Scan for the cell matching the given text and deliver its [X, Y] coordinate at center. 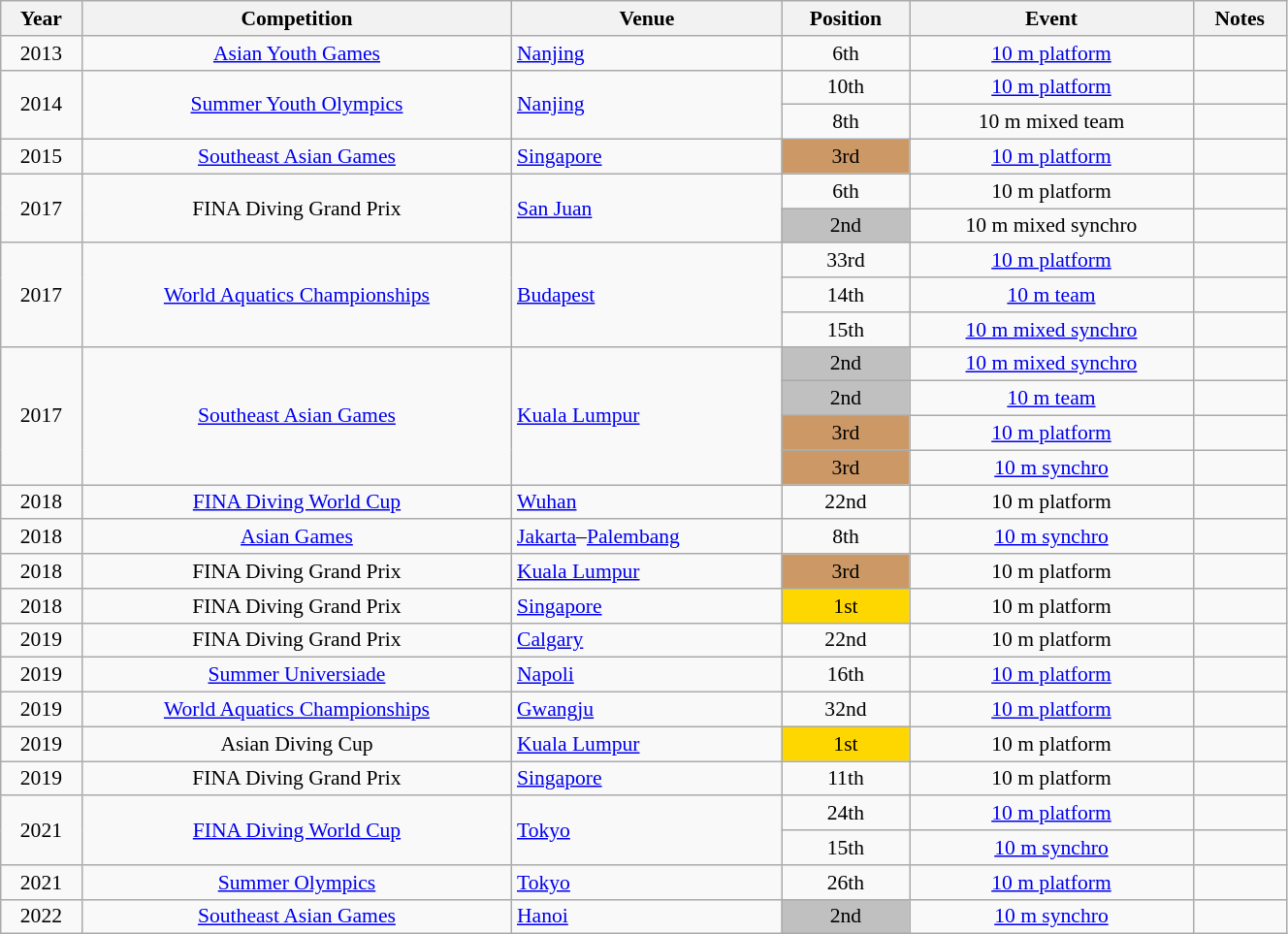
Asian Youth Games [297, 53]
Summer Universiade [297, 675]
Summer Olympics [297, 883]
Event [1051, 18]
Venue [647, 18]
Calgary [647, 640]
Year [41, 18]
24th [846, 814]
Asian Games [297, 537]
Summer Youth Olympics [297, 105]
32nd [846, 710]
26th [846, 883]
14th [846, 295]
Hanoi [647, 917]
Jakarta–Palembang [647, 537]
Competition [297, 18]
Napoli [647, 675]
2013 [41, 53]
2022 [41, 917]
10th [846, 87]
16th [846, 675]
10 m mixed team [1051, 122]
11th [846, 779]
San Juan [647, 208]
2014 [41, 105]
Gwangju [647, 710]
Wuhan [647, 502]
Position [846, 18]
Asian Diving Cup [297, 744]
Budapest [647, 295]
33rd [846, 261]
Notes [1240, 18]
2015 [41, 157]
